Determine the [x, y] coordinate at the center of the cell enclosing the given text.  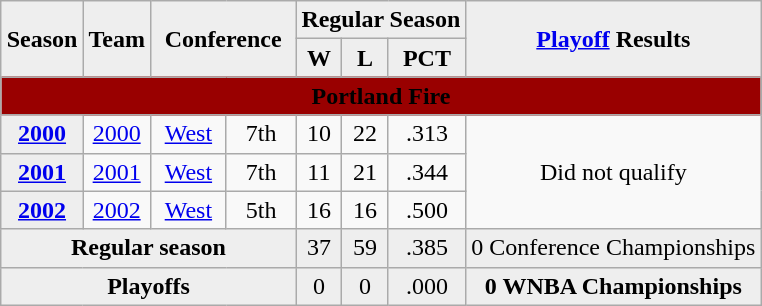
.313 [427, 134]
Playoff Results [614, 39]
21 [365, 172]
0 WNBA Championships [614, 286]
59 [365, 248]
Season [42, 39]
11 [319, 172]
.385 [427, 248]
37 [319, 248]
0 Conference Championships [614, 248]
Regular Season [381, 20]
Did not qualify [614, 172]
22 [365, 134]
.000 [427, 286]
PCT [427, 58]
L [365, 58]
Regular season [148, 248]
Playoffs [148, 286]
Portland Fire [381, 96]
5th [260, 210]
.500 [427, 210]
10 [319, 134]
W [319, 58]
Team [117, 39]
Conference [222, 39]
.344 [427, 172]
